Search for the cell housing the specified text and yield its (x, y) center coordinate. 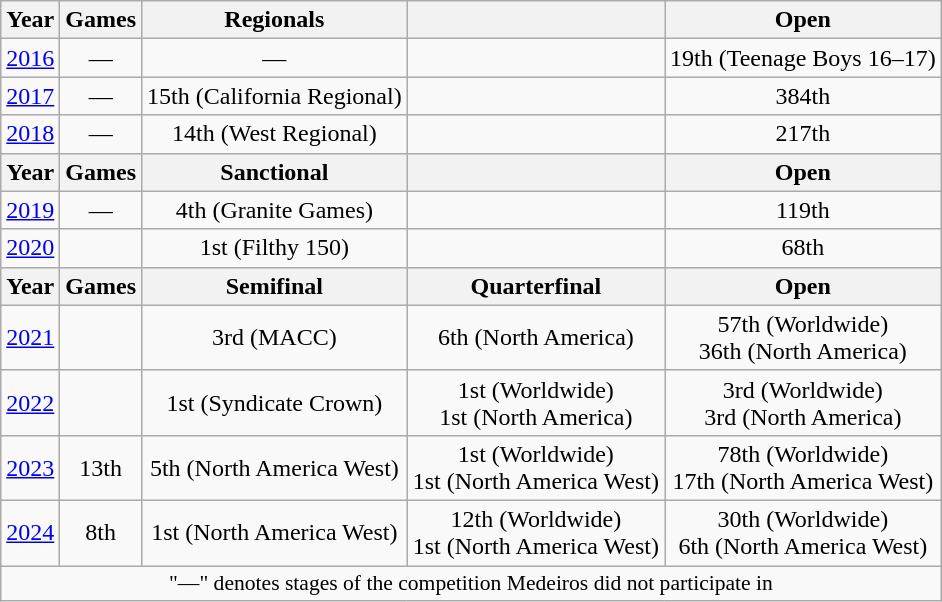
Quarterfinal (536, 286)
2023 (30, 468)
8th (101, 532)
"—" denotes stages of the competition Medeiros did not participate in (471, 584)
1st (Worldwide)1st (North America West) (536, 468)
13th (101, 468)
217th (802, 134)
14th (West Regional) (275, 134)
2019 (30, 210)
2020 (30, 248)
78th (Worldwide)17th (North America West) (802, 468)
Regionals (275, 20)
5th (North America West) (275, 468)
57th (Worldwide)36th (North America) (802, 338)
15th (California Regional) (275, 96)
3rd (MACC) (275, 338)
1st (Syndicate Crown) (275, 402)
2017 (30, 96)
30th (Worldwide)6th (North America West) (802, 532)
Semifinal (275, 286)
2021 (30, 338)
384th (802, 96)
68th (802, 248)
12th (Worldwide)1st (North America West) (536, 532)
6th (North America) (536, 338)
1st (North America West) (275, 532)
2024 (30, 532)
Sanctional (275, 172)
1st (Worldwide)1st (North America) (536, 402)
1st (Filthy 150) (275, 248)
2018 (30, 134)
19th (Teenage Boys 16–17) (802, 58)
2016 (30, 58)
2022 (30, 402)
4th (Granite Games) (275, 210)
119th (802, 210)
3rd (Worldwide)3rd (North America) (802, 402)
